Scan for the cell matching the given text and deliver its (X, Y) coordinate at center. 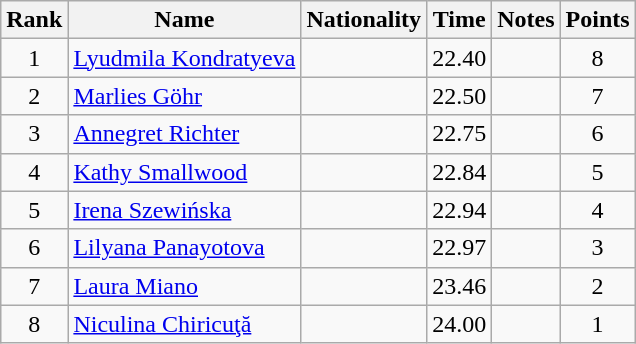
Lilyana Panayotova (184, 248)
22.75 (460, 134)
Irena Szewińska (184, 210)
Lyudmila Kondratyeva (184, 58)
Annegret Richter (184, 134)
22.97 (460, 248)
22.94 (460, 210)
Marlies Göhr (184, 96)
24.00 (460, 324)
Laura Miano (184, 286)
Kathy Smallwood (184, 172)
Name (184, 20)
22.40 (460, 58)
Niculina Chiricuţă (184, 324)
22.50 (460, 96)
Rank (34, 20)
Notes (526, 20)
Time (460, 20)
Points (598, 20)
Nationality (364, 20)
23.46 (460, 286)
22.84 (460, 172)
